Capture the cell that displays the provided text and extract its (X, Y) central coordinate. 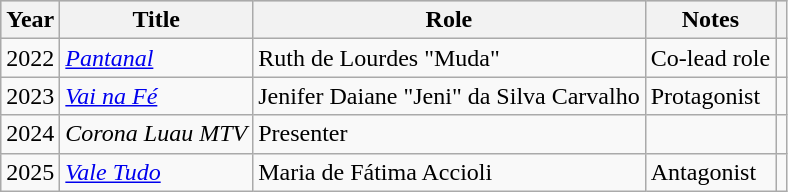
Protagonist (710, 96)
Maria de Fátima Accioli (450, 172)
Presenter (450, 134)
Pantanal (156, 58)
Jenifer Daiane "Jeni" da Silva Carvalho (450, 96)
Corona Luau MTV (156, 134)
Vai na Fé (156, 96)
Antagonist (710, 172)
Ruth de Lourdes "Muda" (450, 58)
2025 (30, 172)
Notes (710, 20)
Title (156, 20)
Vale Tudo (156, 172)
2023 (30, 96)
Role (450, 20)
2024 (30, 134)
Year (30, 20)
Co-lead role (710, 58)
2022 (30, 58)
